Return the [x, y] coordinate for the center point of the cell that contains the specified text.  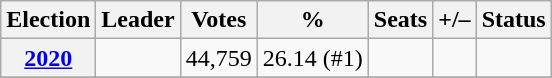
2020 [48, 58]
% [312, 20]
+/– [454, 20]
26.14 (#1) [312, 58]
Election [48, 20]
Leader [138, 20]
Votes [218, 20]
Seats [400, 20]
44,759 [218, 58]
Status [514, 20]
